Find where the given text appears and provide that cell's center as [X, Y] coordinate. 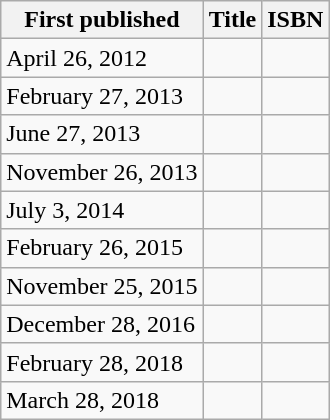
February 27, 2013 [102, 96]
First published [102, 20]
Title [232, 20]
November 25, 2015 [102, 286]
June 27, 2013 [102, 134]
March 28, 2018 [102, 400]
ISBN [296, 20]
November 26, 2013 [102, 172]
February 26, 2015 [102, 248]
February 28, 2018 [102, 362]
December 28, 2016 [102, 324]
April 26, 2012 [102, 58]
July 3, 2014 [102, 210]
